Scan for the cell matching the given text and deliver its (X, Y) coordinate at center. 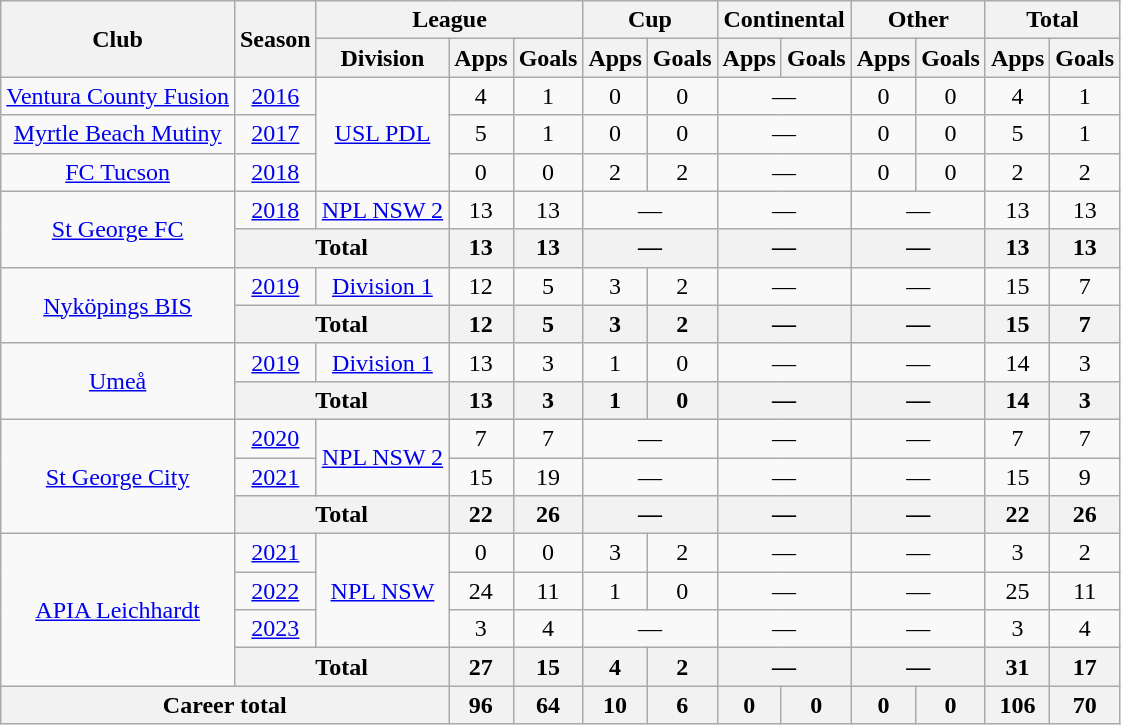
Nyköpings BIS (118, 305)
96 (481, 705)
Cup (650, 20)
Club (118, 39)
FC Tucson (118, 172)
Season (275, 39)
NPL NSW (382, 591)
Continental (784, 20)
Career total (225, 705)
106 (1017, 705)
70 (1085, 705)
2017 (275, 134)
9 (1085, 477)
St George FC (118, 229)
17 (1085, 667)
Umeå (118, 381)
2020 (275, 438)
27 (481, 667)
USL PDL (382, 134)
Other (918, 20)
31 (1017, 667)
24 (481, 591)
APIA Leichhardt (118, 610)
League (450, 20)
19 (548, 477)
6 (682, 705)
Myrtle Beach Mutiny (118, 134)
64 (548, 705)
Division (382, 58)
St George City (118, 476)
25 (1017, 591)
2016 (275, 96)
10 (615, 705)
Ventura County Fusion (118, 96)
2023 (275, 629)
2022 (275, 591)
